Provide the (X, Y) coordinate of the cell's center where the given text is located.  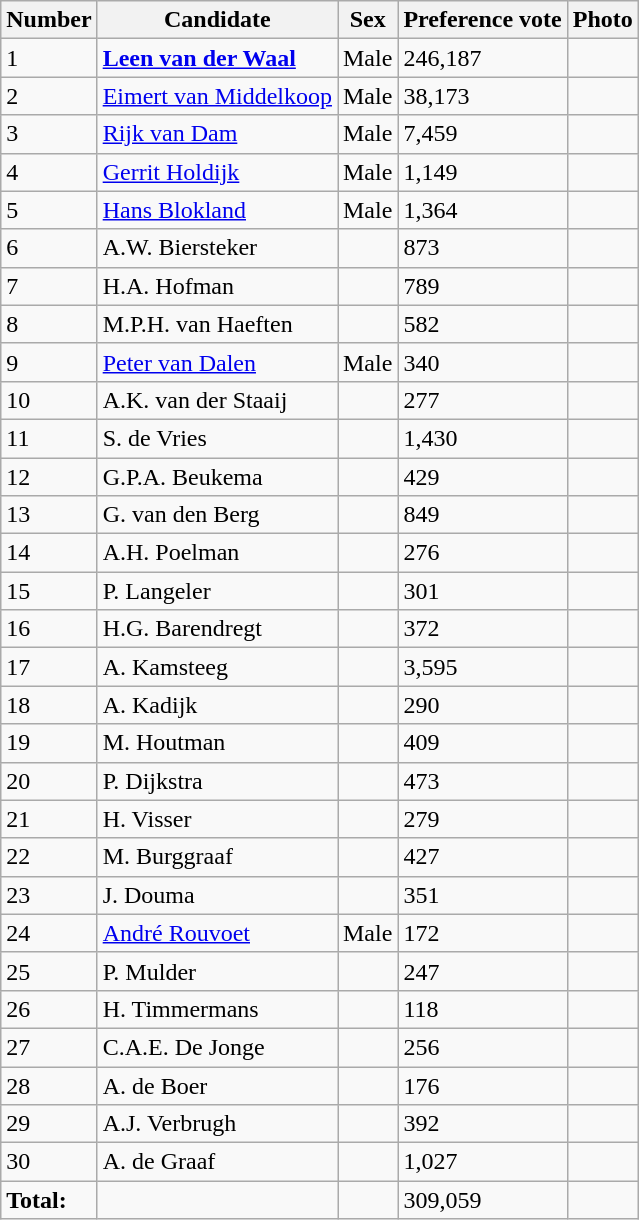
21 (49, 819)
1,027 (482, 1162)
279 (482, 819)
582 (482, 324)
G. van den Berg (217, 515)
Peter van Dalen (217, 362)
A. Kadijk (217, 705)
256 (482, 1047)
873 (482, 248)
5 (49, 210)
1 (49, 58)
849 (482, 515)
A. de Boer (217, 1085)
301 (482, 591)
8 (49, 324)
277 (482, 400)
25 (49, 971)
10 (49, 400)
246,187 (482, 58)
29 (49, 1124)
276 (482, 553)
28 (49, 1085)
Total: (49, 1200)
1,364 (482, 210)
A.J. Verbrugh (217, 1124)
Number (49, 20)
2 (49, 96)
J. Douma (217, 895)
6 (49, 248)
Photo (602, 20)
172 (482, 933)
26 (49, 1009)
13 (49, 515)
A.K. van der Staaij (217, 400)
Preference vote (482, 20)
H.A. Hofman (217, 286)
G.P.A. Beukema (217, 477)
27 (49, 1047)
17 (49, 667)
4 (49, 172)
H. Timmermans (217, 1009)
Eimert van Middelkoop (217, 96)
11 (49, 438)
A.H. Poelman (217, 553)
15 (49, 591)
409 (482, 743)
A. Kamsteeg (217, 667)
473 (482, 781)
429 (482, 477)
789 (482, 286)
30 (49, 1162)
M.P.H. van Haeften (217, 324)
Sex (368, 20)
3 (49, 134)
P. Langeler (217, 591)
André Rouvoet (217, 933)
M. Burggraaf (217, 857)
247 (482, 971)
Hans Blokland (217, 210)
S. de Vries (217, 438)
340 (482, 362)
Leen van der Waal (217, 58)
P. Dijkstra (217, 781)
290 (482, 705)
9 (49, 362)
Candidate (217, 20)
14 (49, 553)
22 (49, 857)
3,595 (482, 667)
392 (482, 1124)
Rijk van Dam (217, 134)
1,149 (482, 172)
1,430 (482, 438)
19 (49, 743)
7,459 (482, 134)
38,173 (482, 96)
H.G. Barendregt (217, 629)
C.A.E. De Jonge (217, 1047)
16 (49, 629)
24 (49, 933)
P. Mulder (217, 971)
427 (482, 857)
176 (482, 1085)
H. Visser (217, 819)
20 (49, 781)
A.W. Biersteker (217, 248)
A. de Graaf (217, 1162)
M. Houtman (217, 743)
18 (49, 705)
118 (482, 1009)
23 (49, 895)
309,059 (482, 1200)
12 (49, 477)
372 (482, 629)
7 (49, 286)
Gerrit Holdijk (217, 172)
351 (482, 895)
